Detect which cell encompasses the target text, then output its (X, Y) center coordinate. 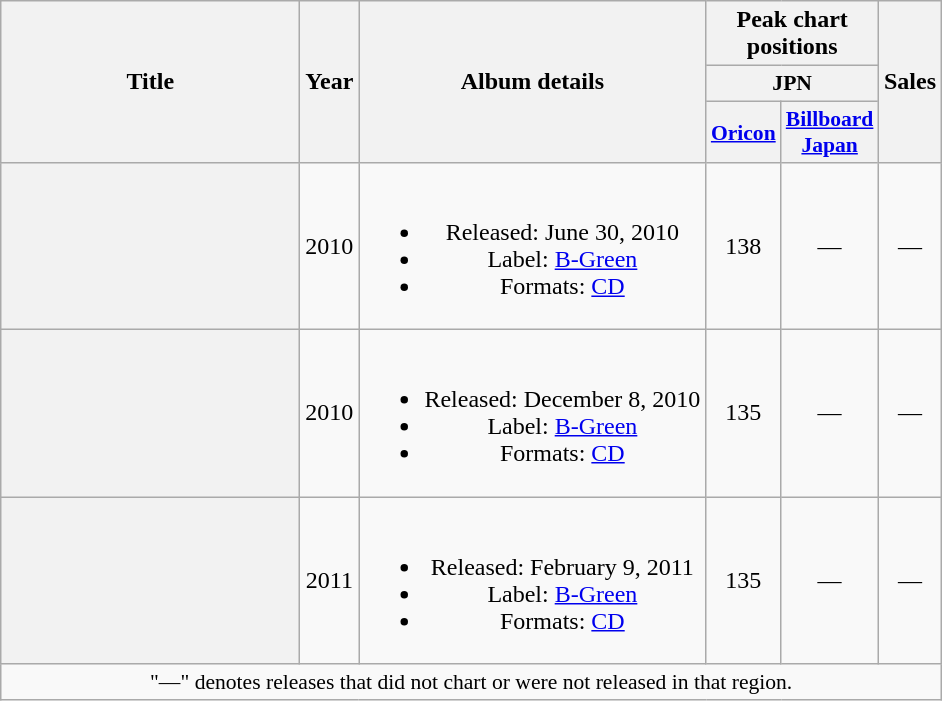
Billboard Japan (830, 132)
Sales (910, 82)
2011 (330, 580)
Year (330, 82)
Released: December 8, 2010Label: B-GreenFormats: CD (532, 414)
Released: June 30, 2010Label: B-GreenFormats: CD (532, 246)
Title (150, 82)
Released: February 9, 2011Label: B-GreenFormats: CD (532, 580)
"—" denotes releases that did not chart or were not released in that region. (472, 682)
Peak chart positions (792, 34)
Oricon (744, 132)
JPN (792, 84)
Album details (532, 82)
138 (744, 246)
